Find where the given text appears and provide that cell's center as [x, y] coordinate. 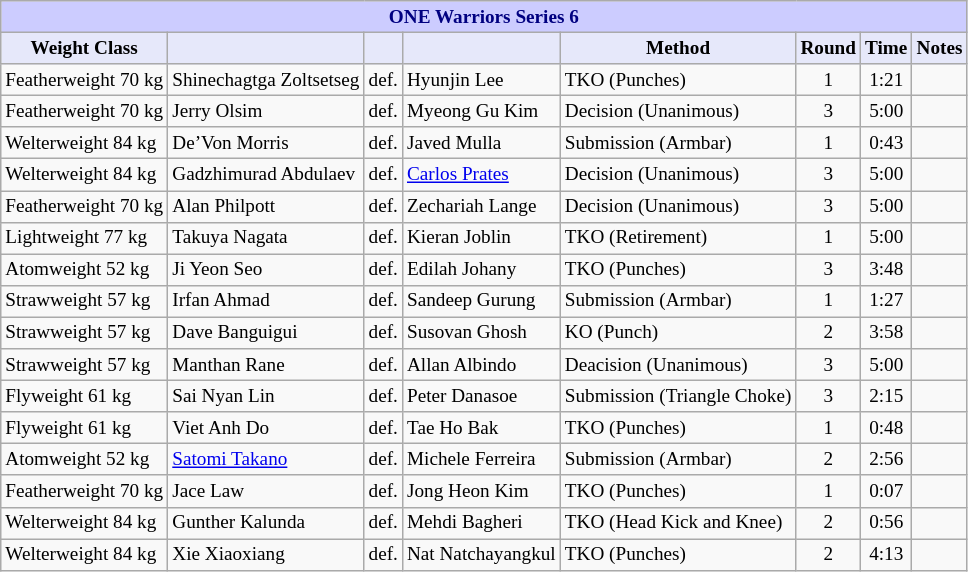
Time [886, 48]
0:43 [886, 143]
Viet Anh Do [266, 428]
Gunther Kalunda [266, 523]
1:21 [886, 80]
Satomi Takano [266, 460]
Tae Ho Bak [481, 428]
Carlos Prates [481, 175]
Alan Philpott [266, 206]
Submission (Triangle Choke) [678, 396]
Peter Danasoe [481, 396]
3:58 [886, 333]
0:07 [886, 491]
2:56 [886, 460]
0:48 [886, 428]
Edilah Johany [481, 270]
Ji Yeon Seo [266, 270]
Kieran Joblin [481, 238]
Irfan Ahmad [266, 301]
0:56 [886, 523]
Xie Xiaoxiang [266, 554]
Nat Natchayangkul [481, 554]
Deacision (Unanimous) [678, 365]
Method [678, 48]
Jong Heon Kim [481, 491]
KO (Punch) [678, 333]
Gadzhimurad Abdulaev [266, 175]
Myeong Gu Kim [481, 111]
Round [828, 48]
Lightweight 77 kg [84, 238]
Takuya Nagata [266, 238]
Javed Mulla [481, 143]
Susovan Ghosh [481, 333]
Shinechagtga Zoltsetseg [266, 80]
1:27 [886, 301]
TKO (Head Kick and Knee) [678, 523]
Mehdi Bagheri [481, 523]
TKO (Retirement) [678, 238]
ONE Warriors Series 6 [484, 17]
Sandeep Gurung [481, 301]
Jace Law [266, 491]
Zechariah Lange [481, 206]
Weight Class [84, 48]
Notes [940, 48]
Michele Ferreira [481, 460]
Hyunjin Lee [481, 80]
Sai Nyan Lin [266, 396]
Dave Banguigui [266, 333]
Manthan Rane [266, 365]
3:48 [886, 270]
Jerry Olsim [266, 111]
Allan Albindo [481, 365]
De’Von Morris [266, 143]
4:13 [886, 554]
2:15 [886, 396]
